Return the [x, y] coordinate for the center point of the cell that contains the specified text.  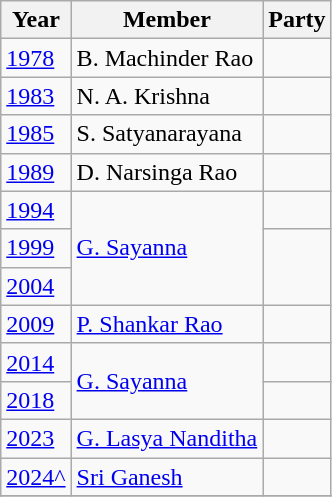
Party [297, 20]
Sri Ganesh [167, 477]
1999 [36, 248]
2004 [36, 286]
2023 [36, 438]
2024^ [36, 477]
Member [167, 20]
D. Narsinga Rao [167, 172]
1994 [36, 210]
1985 [36, 134]
P. Shankar Rao [167, 324]
1978 [36, 58]
1989 [36, 172]
G. Lasya Nanditha [167, 438]
2014 [36, 362]
Year [36, 20]
2009 [36, 324]
1983 [36, 96]
S. Satyanarayana [167, 134]
B. Machinder Rao [167, 58]
2018 [36, 400]
N. A. Krishna [167, 96]
